From the cell containing the given text, extract its center point as [x, y] coordinate. 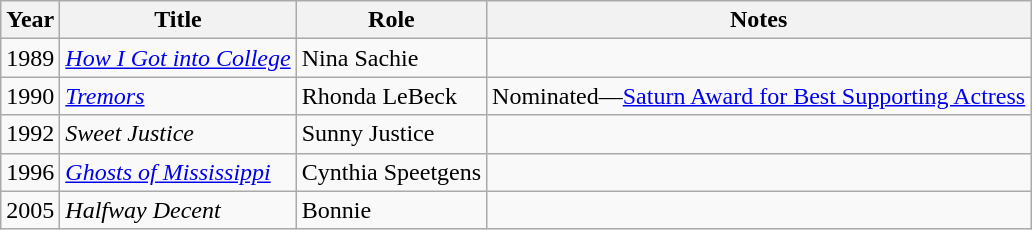
Sunny Justice [391, 134]
Nominated—Saturn Award for Best Supporting Actress [759, 96]
Title [178, 20]
Sweet Justice [178, 134]
Halfway Decent [178, 210]
Notes [759, 20]
Nina Sachie [391, 58]
Rhonda LeBeck [391, 96]
Tremors [178, 96]
1989 [30, 58]
Bonnie [391, 210]
2005 [30, 210]
Year [30, 20]
1992 [30, 134]
How I Got into College [178, 58]
1990 [30, 96]
1996 [30, 172]
Cynthia Speetgens [391, 172]
Ghosts of Mississippi [178, 172]
Role [391, 20]
